Return the [x, y] coordinate for the center point of the cell that contains the specified text.  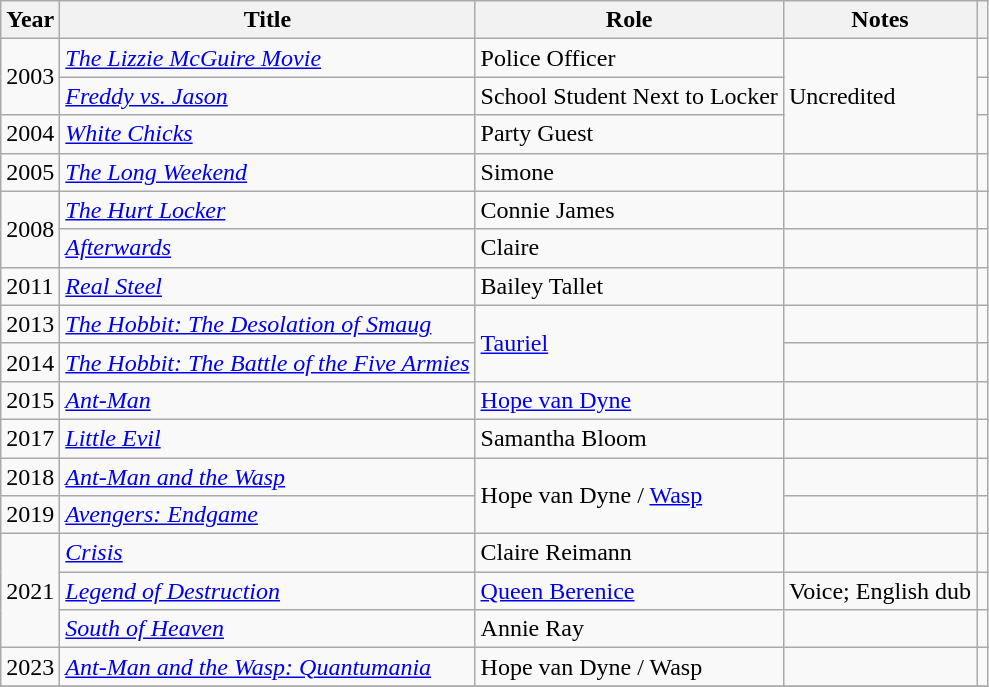
Police Officer [629, 58]
2021 [30, 591]
Bailey Tallet [629, 286]
The Long Weekend [268, 172]
2017 [30, 438]
Ant-Man [268, 400]
2013 [30, 324]
Tauriel [629, 343]
Simone [629, 172]
South of Heaven [268, 629]
Claire Reimann [629, 553]
2005 [30, 172]
Voice; English dub [880, 591]
Samantha Bloom [629, 438]
Uncredited [880, 96]
Freddy vs. Jason [268, 96]
Notes [880, 20]
Legend of Destruction [268, 591]
2011 [30, 286]
2014 [30, 362]
2008 [30, 229]
Annie Ray [629, 629]
Title [268, 20]
2018 [30, 477]
Real Steel [268, 286]
Crisis [268, 553]
Avengers: Endgame [268, 515]
The Hurt Locker [268, 210]
Ant-Man and the Wasp [268, 477]
2004 [30, 134]
Hope van Dyne [629, 400]
Claire [629, 248]
Ant-Man and the Wasp: Quantumania [268, 667]
Year [30, 20]
The Lizzie McGuire Movie [268, 58]
2003 [30, 77]
Connie James [629, 210]
2023 [30, 667]
Afterwards [268, 248]
2019 [30, 515]
White Chicks [268, 134]
The Hobbit: The Desolation of Smaug [268, 324]
The Hobbit: The Battle of the Five Armies [268, 362]
Party Guest [629, 134]
2015 [30, 400]
Queen Berenice [629, 591]
School Student Next to Locker [629, 96]
Role [629, 20]
Little Evil [268, 438]
